Return [x, y] of the center of cell containing provided text 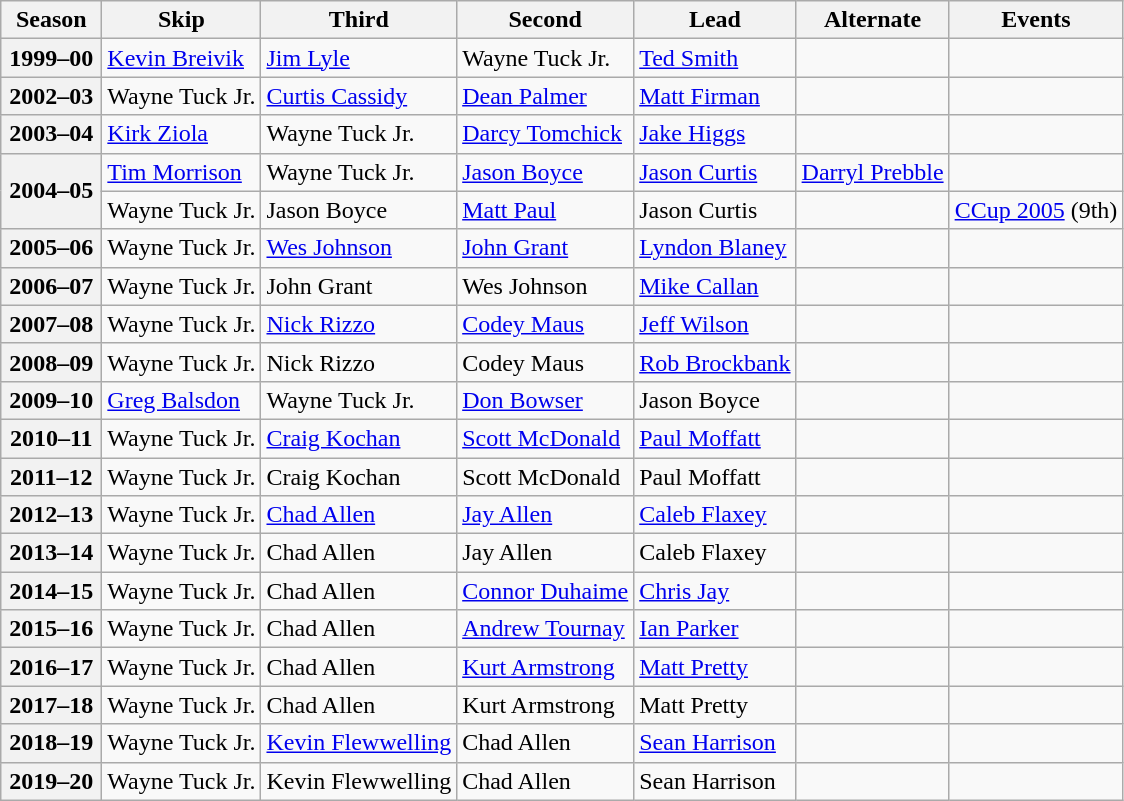
2006–07 [52, 286]
2003–04 [52, 134]
Andrew Tournay [546, 629]
2016–17 [52, 667]
1999–00 [52, 58]
2010–11 [52, 438]
Skip [182, 20]
Events [1036, 20]
2014–15 [52, 591]
2004–05 [52, 191]
Kirk Ziola [182, 134]
Tim Morrison [182, 172]
2019–20 [52, 781]
Third [359, 20]
2002–03 [52, 96]
Matt Paul [546, 210]
Rob Brockbank [715, 362]
Darcy Tomchick [546, 134]
Connor Duhaime [546, 591]
Dean Palmer [546, 96]
Lyndon Blaney [715, 248]
Matt Firman [715, 96]
2011–12 [52, 477]
2007–08 [52, 324]
Lead [715, 20]
2008–09 [52, 362]
Jim Lyle [359, 58]
Curtis Cassidy [359, 96]
Alternate [872, 20]
2012–13 [52, 515]
Greg Balsdon [182, 400]
Jeff Wilson [715, 324]
Kevin Breivik [182, 58]
Ian Parker [715, 629]
2017–18 [52, 705]
Second [546, 20]
2005–06 [52, 248]
2009–10 [52, 400]
Jake Higgs [715, 134]
Darryl Prebble [872, 172]
2015–16 [52, 629]
Don Bowser [546, 400]
Chris Jay [715, 591]
Season [52, 20]
Mike Callan [715, 286]
2013–14 [52, 553]
2018–19 [52, 743]
Ted Smith [715, 58]
CCup 2005 (9th) [1036, 210]
